Return (X, Y) of the center of cell containing provided text 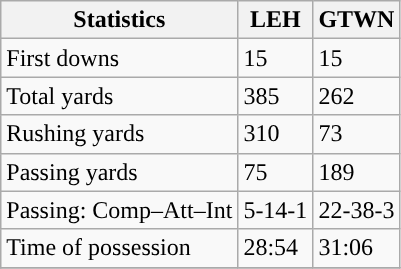
First downs (120, 58)
31:06 (356, 248)
GTWN (356, 20)
310 (276, 134)
22-38-3 (356, 210)
262 (356, 96)
75 (276, 172)
Total yards (120, 96)
Passing: Comp–Att–Int (120, 210)
28:54 (276, 248)
Rushing yards (120, 134)
Time of possession (120, 248)
385 (276, 96)
5-14-1 (276, 210)
189 (356, 172)
Statistics (120, 20)
73 (356, 134)
LEH (276, 20)
Passing yards (120, 172)
